Return [X, Y] of the center of cell containing provided text 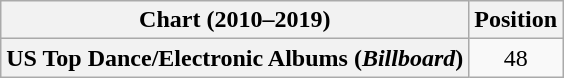
Chart (2010–2019) [235, 20]
US Top Dance/Electronic Albums (Billboard) [235, 58]
48 [516, 58]
Position [516, 20]
